Scan for the cell matching the given text and deliver its [X, Y] coordinate at center. 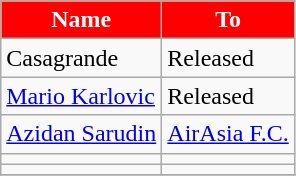
Mario Karlovic [82, 96]
Casagrande [82, 58]
To [228, 20]
AirAsia F.C. [228, 134]
Name [82, 20]
Azidan Sarudin [82, 134]
